From the cell containing the given text, extract its center point as (x, y) coordinate. 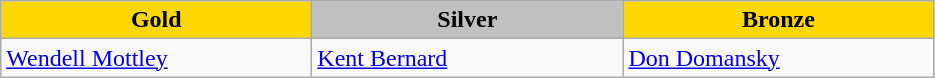
Wendell Mottley (156, 58)
Silver (468, 20)
Kent Bernard (468, 58)
Don Domansky (778, 58)
Gold (156, 20)
Bronze (778, 20)
